Identify which cell holds the provided text, then report its [x, y] central coordinate. 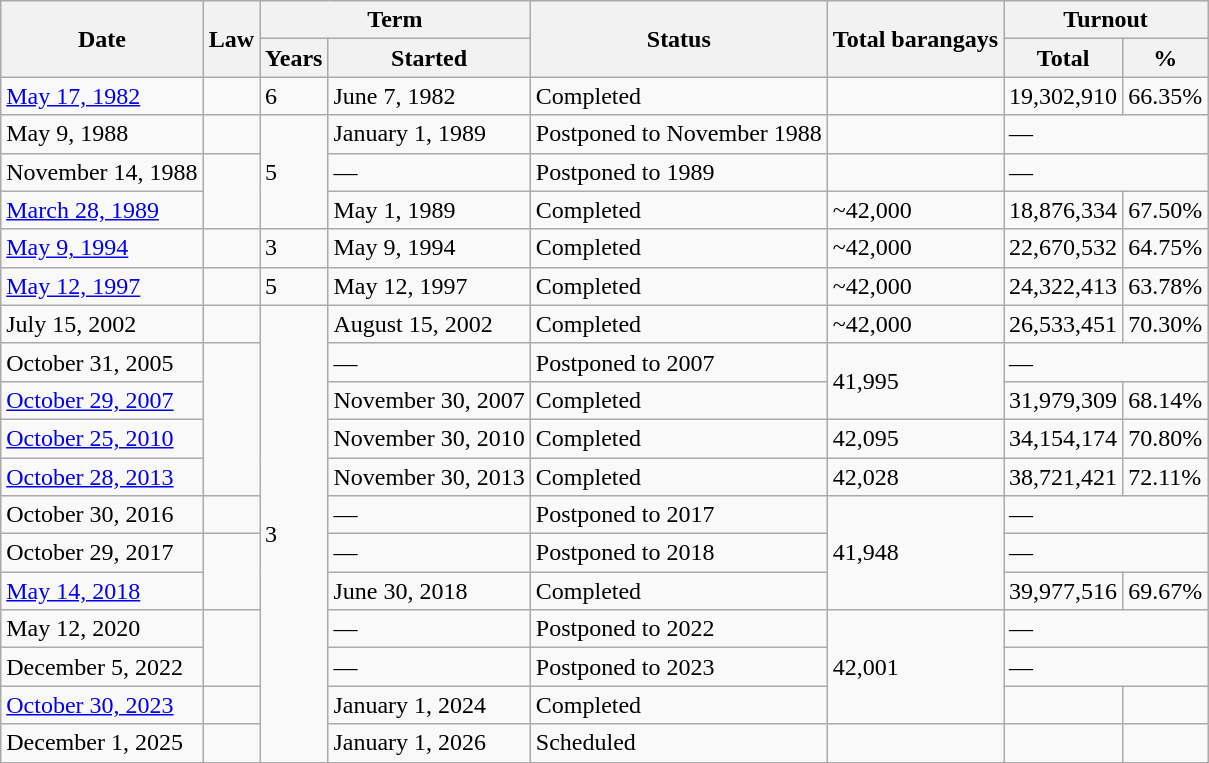
66.35% [1166, 96]
% [1166, 58]
January 1, 2026 [429, 743]
August 15, 2002 [429, 324]
October 29, 2017 [102, 553]
Postponed to November 1988 [678, 134]
December 1, 2025 [102, 743]
October 30, 2016 [102, 515]
Total barangays [915, 39]
26,533,451 [1064, 324]
November 30, 2013 [429, 477]
34,154,174 [1064, 438]
Law [231, 39]
68.14% [1166, 400]
December 5, 2022 [102, 667]
Postponed to 2007 [678, 362]
42,095 [915, 438]
19,302,910 [1064, 96]
October 28, 2013 [102, 477]
July 15, 2002 [102, 324]
Term [396, 20]
70.80% [1166, 438]
Status [678, 39]
Postponed to 2023 [678, 667]
October 31, 2005 [102, 362]
Date [102, 39]
69.67% [1166, 591]
June 7, 1982 [429, 96]
Postponed to 1989 [678, 172]
January 1, 2024 [429, 705]
May 1, 1989 [429, 210]
42,028 [915, 477]
18,876,334 [1064, 210]
January 1, 1989 [429, 134]
October 29, 2007 [102, 400]
38,721,421 [1064, 477]
October 30, 2023 [102, 705]
May 17, 1982 [102, 96]
June 30, 2018 [429, 591]
Total [1064, 58]
May 9, 1988 [102, 134]
May 12, 2020 [102, 629]
63.78% [1166, 286]
41,995 [915, 381]
November 30, 2010 [429, 438]
70.30% [1166, 324]
24,322,413 [1064, 286]
March 28, 1989 [102, 210]
Postponed to 2022 [678, 629]
Started [429, 58]
Turnout [1106, 20]
6 [294, 96]
31,979,309 [1064, 400]
Postponed to 2017 [678, 515]
42,001 [915, 667]
39,977,516 [1064, 591]
64.75% [1166, 248]
November 30, 2007 [429, 400]
41,948 [915, 553]
72.11% [1166, 477]
October 25, 2010 [102, 438]
22,670,532 [1064, 248]
Scheduled [678, 743]
Postponed to 2018 [678, 553]
November 14, 1988 [102, 172]
67.50% [1166, 210]
Years [294, 58]
May 14, 2018 [102, 591]
